Pinpoint the cell where the given text exists, returning its [X, Y] midpoint coordinate. 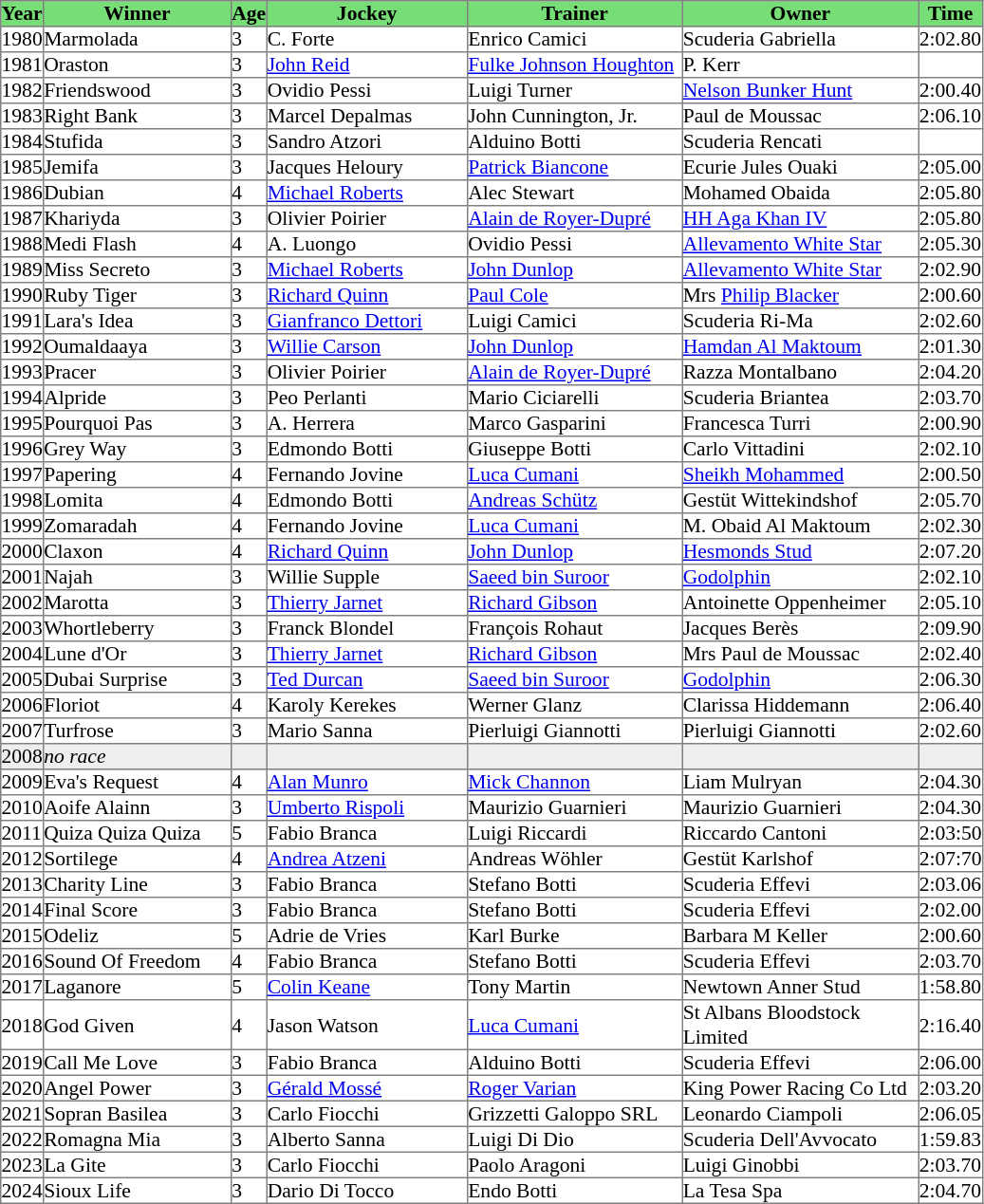
1985 [23, 167]
Time [951, 13]
1997 [23, 474]
Alec Stewart [574, 194]
2:01.30 [951, 347]
Sopran Basilea [137, 1114]
Mrs Philip Blacker [801, 296]
2020 [23, 1087]
Umberto Rispoli [367, 808]
2:03.20 [951, 1087]
Trainer [574, 13]
Riccardo Cantoni [801, 833]
Call Me Love [137, 1063]
Tony Martin [574, 987]
Liam Mulryan [801, 782]
Dubian [137, 194]
2:00.50 [951, 474]
2007 [23, 731]
HH Aga Khan IV [801, 218]
1995 [23, 423]
Werner Glanz [574, 706]
Mohamed Obaida [801, 194]
Andreas Wöhler [574, 860]
2005 [23, 679]
Antoinette Oppenheimer [801, 603]
La Gite [137, 1165]
Endo Botti [574, 1190]
2:05.00 [951, 167]
2:05.70 [951, 501]
Paolo Aragoni [574, 1165]
Angel Power [137, 1087]
Andreas Schütz [574, 501]
Alberto Sanna [367, 1139]
2:02.30 [951, 526]
1981 [23, 65]
Mario Ciciarelli [574, 398]
1987 [23, 218]
2:09.90 [951, 628]
2014 [23, 911]
Winner [137, 13]
Paul de Moussac [801, 116]
Oraston [137, 65]
Gianfranco Dettori [367, 321]
2:02.90 [951, 269]
Romagna Mia [137, 1139]
2:03.06 [951, 884]
2002 [23, 603]
2:02.40 [951, 655]
Scuderia Briantea [801, 398]
2017 [23, 987]
1994 [23, 398]
Floriot [137, 706]
Luigi Ginobbi [801, 1165]
2022 [23, 1139]
Mario Sanna [367, 731]
Karl Burke [574, 935]
Friendswood [137, 91]
Patrick Biancone [574, 167]
Najah [137, 577]
Sortilege [137, 860]
2024 [23, 1190]
Luigi Turner [574, 91]
1999 [23, 526]
Karoly Kerekes [367, 706]
1:58.80 [951, 987]
Laganore [137, 987]
Gérald Mossé [367, 1087]
2003 [23, 628]
2013 [23, 884]
Papering [137, 474]
2012 [23, 860]
Newtown Anner Stud [801, 987]
Giuseppe Botti [574, 450]
Dubai Surprise [137, 679]
Razza Montalbano [801, 372]
Jockey [367, 13]
1980 [23, 40]
Willie Carson [367, 347]
2:05.30 [951, 245]
2010 [23, 808]
Carlo Vittadini [801, 450]
2:16.40 [951, 1025]
1991 [23, 321]
Adrie de Vries [367, 935]
Charity Line [137, 884]
Gestüt Karlshof [801, 860]
Owner [801, 13]
Lara's Idea [137, 321]
Ted Durcan [367, 679]
Quiza Quiza Quiza [137, 833]
Zomaradah [137, 526]
St Albans Bloodstock Limited [801, 1025]
Scuderia Rencati [801, 142]
1996 [23, 450]
2006 [23, 706]
2:06.00 [951, 1063]
Sound Of Freedom [137, 962]
2011 [23, 833]
2008 [23, 757]
Sheikh Mohammed [801, 474]
Marcel Depalmas [367, 116]
Marmolada [137, 40]
Jacques Berès [801, 628]
M. Obaid Al Maktoum [801, 526]
A. Herrera [367, 423]
Lomita [137, 501]
Medi Flash [137, 245]
2015 [23, 935]
1998 [23, 501]
Turfrose [137, 731]
Enrico Camici [574, 40]
no race [137, 757]
Pracer [137, 372]
Aoife Alainn [137, 808]
François Rohaut [574, 628]
Franck Blondel [367, 628]
Stufida [137, 142]
Colin Keane [367, 987]
2:05.10 [951, 603]
Final Score [137, 911]
Grey Way [137, 450]
P. Kerr [801, 65]
Miss Secreto [137, 269]
2:02.00 [951, 911]
Eva's Request [137, 782]
1992 [23, 347]
Peo Perlanti [367, 398]
2:04.20 [951, 372]
Mrs Paul de Moussac [801, 655]
Jason Watson [367, 1025]
2004 [23, 655]
Leonardo Ciampoli [801, 1114]
La Tesa Spa [801, 1190]
Dario Di Tocco [367, 1190]
Odeliz [137, 935]
Luigi Camici [574, 321]
Alpride [137, 398]
Whortleberry [137, 628]
2:04.70 [951, 1190]
A. Luongo [367, 245]
Jemifa [137, 167]
1986 [23, 194]
2016 [23, 962]
Ruby Tiger [137, 296]
Francesca Turri [801, 423]
2023 [23, 1165]
2001 [23, 577]
1990 [23, 296]
Mick Channon [574, 782]
Jacques Heloury [367, 167]
Khariyda [137, 218]
King Power Racing Co Ltd [801, 1087]
Scuderia Gabriella [801, 40]
Barbara M Keller [801, 935]
Ecurie Jules Ouaki [801, 167]
2:02.80 [951, 40]
2:07:70 [951, 860]
2:03:50 [951, 833]
2:06.10 [951, 116]
1982 [23, 91]
Claxon [137, 552]
1988 [23, 245]
Hamdan Al Maktoum [801, 347]
1:59.83 [951, 1139]
1993 [23, 372]
Nelson Bunker Hunt [801, 91]
Year [23, 13]
Luigi Di Dio [574, 1139]
Alan Munro [367, 782]
2000 [23, 552]
Oumaldaaya [137, 347]
Age [249, 13]
2:06.30 [951, 679]
2:07.20 [951, 552]
1984 [23, 142]
C. Forte [367, 40]
John Cunnington, Jr. [574, 116]
1989 [23, 269]
Fulke Johnson Houghton [574, 65]
2:06.40 [951, 706]
Pourquoi Pas [137, 423]
Hesmonds Stud [801, 552]
Scuderia Dell'Avvocato [801, 1139]
Luigi Riccardi [574, 833]
Scuderia Ri-Ma [801, 321]
2009 [23, 782]
Paul Cole [574, 296]
1983 [23, 116]
John Reid [367, 65]
Right Bank [137, 116]
Marco Gasparini [574, 423]
Andrea Atzeni [367, 860]
2018 [23, 1025]
Sandro Atzori [367, 142]
Grizzetti Galoppo SRL [574, 1114]
2019 [23, 1063]
Lune d'Or [137, 655]
2:00.40 [951, 91]
Marotta [137, 603]
2021 [23, 1114]
Sioux Life [137, 1190]
Willie Supple [367, 577]
Roger Varian [574, 1087]
Clarissa Hiddemann [801, 706]
Gestüt Wittekindshof [801, 501]
2:00.90 [951, 423]
2:06.05 [951, 1114]
God Given [137, 1025]
